Scan for the cell matching the given text and deliver its [x, y] coordinate at center. 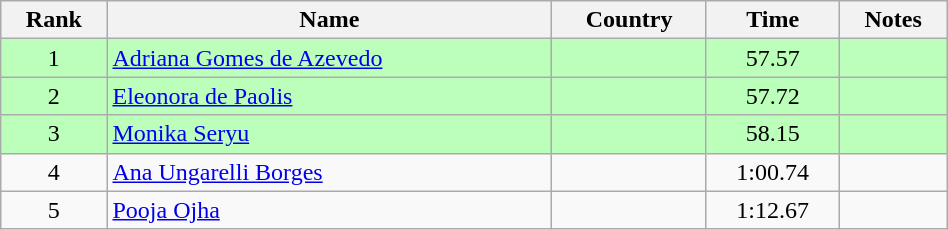
2 [54, 96]
Name [330, 20]
Time [772, 20]
1:00.74 [772, 172]
4 [54, 172]
Monika Seryu [330, 134]
58.15 [772, 134]
57.57 [772, 58]
Adriana Gomes de Azevedo [330, 58]
Pooja Ojha [330, 210]
Rank [54, 20]
5 [54, 210]
Notes [893, 20]
1:12.67 [772, 210]
1 [54, 58]
Ana Ungarelli Borges [330, 172]
3 [54, 134]
Eleonora de Paolis [330, 96]
57.72 [772, 96]
Country [630, 20]
